Provide the (X, Y) coordinate of the cell's center where the given text is located.  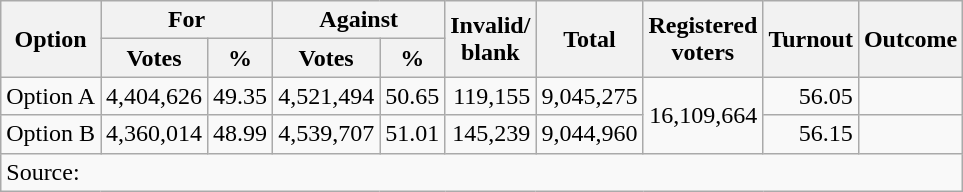
48.99 (240, 134)
Outcome (910, 39)
119,155 (490, 96)
4,539,707 (326, 134)
Turnout (811, 39)
Source: (482, 172)
9,044,960 (590, 134)
50.65 (412, 96)
51.01 (412, 134)
56.15 (811, 134)
Against (359, 20)
4,521,494 (326, 96)
9,045,275 (590, 96)
16,109,664 (703, 115)
Total (590, 39)
4,360,014 (154, 134)
Option (51, 39)
Option A (51, 96)
Registeredvoters (703, 39)
Option B (51, 134)
49.35 (240, 96)
145,239 (490, 134)
For (186, 20)
56.05 (811, 96)
Invalid/blank (490, 39)
4,404,626 (154, 96)
